Identify which cell holds the provided text, then report its (X, Y) central coordinate. 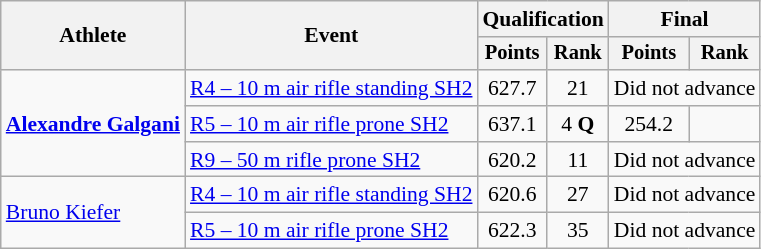
11 (578, 160)
21 (578, 88)
637.1 (512, 124)
R9 – 50 m rifle prone SH2 (332, 160)
254.2 (649, 124)
4 Q (578, 124)
Bruno Kiefer (93, 212)
35 (578, 231)
Final (685, 19)
620.2 (512, 160)
627.7 (512, 88)
Event (332, 36)
27 (578, 195)
622.3 (512, 231)
Qualification (544, 19)
Athlete (93, 36)
620.6 (512, 195)
Alexandre Galgani (93, 124)
